Return [x, y] of the center of cell containing provided text 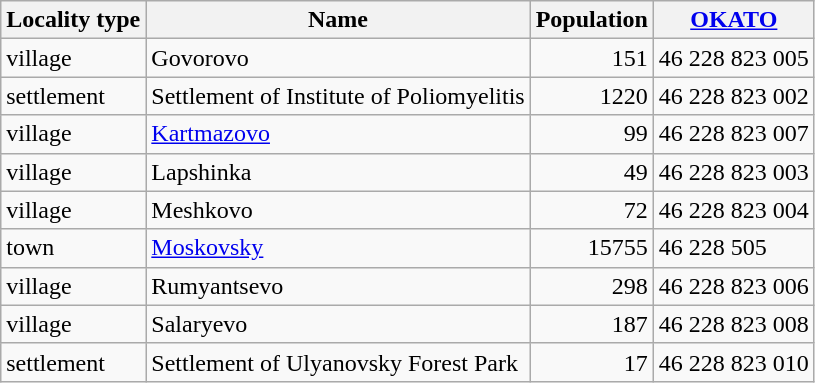
72 [592, 210]
46 228 823 002 [734, 96]
46 228 823 004 [734, 210]
Settlement of Institute of Poliomyelitis [338, 96]
1220 [592, 96]
46 228 505 [734, 248]
298 [592, 286]
Locality type [74, 20]
46 228 823 003 [734, 172]
46 228 823 008 [734, 324]
Population [592, 20]
187 [592, 324]
Salaryevo [338, 324]
99 [592, 134]
Rumyantsevo [338, 286]
Moskovsky [338, 248]
town [74, 248]
46 228 823 006 [734, 286]
OKATO [734, 20]
151 [592, 58]
Lapshinka [338, 172]
Settlement of Ulyanovsky Forest Park [338, 362]
17 [592, 362]
46 228 823 007 [734, 134]
15755 [592, 248]
49 [592, 172]
Name [338, 20]
Govorovo [338, 58]
Kartmazovo [338, 134]
Meshkovo [338, 210]
46 228 823 005 [734, 58]
46 228 823 010 [734, 362]
